Determine the (X, Y) coordinate at the center of the cell enclosing the given text.  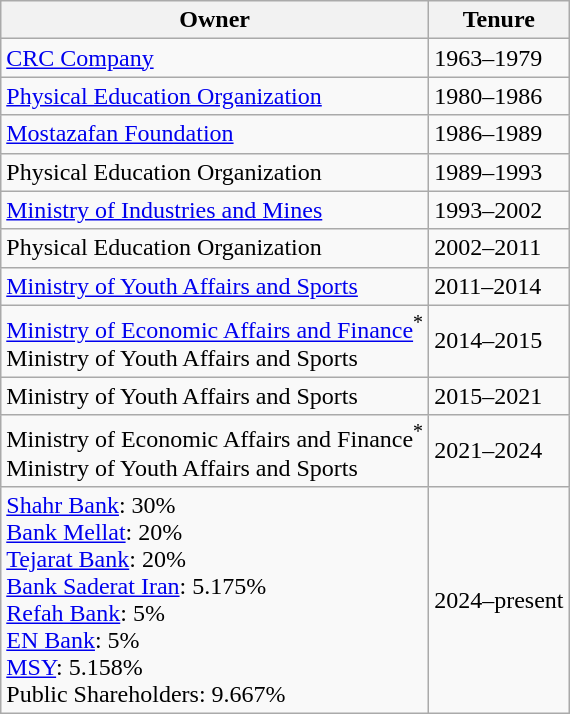
1980–1986 (499, 96)
1963–1979 (499, 58)
2015–2021 (499, 396)
1989–1993 (499, 172)
Owner (215, 20)
Mostazafan Foundation (215, 134)
1993–2002 (499, 210)
Tenure (499, 20)
Shahr Bank: 30% Bank Mellat: 20% Tejarat Bank: 20% Bank Saderat Iran: 5.175% Refah Bank: 5% EN Bank: 5% MSY: 5.158%Public Shareholders: 9.667% (215, 600)
CRC Company (215, 58)
2021–2024 (499, 451)
2002–2011 (499, 248)
2024–present (499, 600)
Ministry of Industries and Mines (215, 210)
1986–1989 (499, 134)
2014–2015 (499, 341)
2011–2014 (499, 286)
